Scan for the cell matching the given text and deliver its (x, y) coordinate at center. 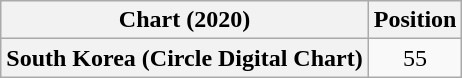
55 (415, 58)
South Korea (Circle Digital Chart) (184, 58)
Chart (2020) (184, 20)
Position (415, 20)
